Locate the cell with the specified text and output its [X, Y] center coordinate. 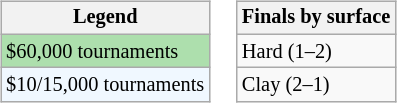
Hard (1–2) [316, 51]
Finals by surface [316, 18]
Legend [105, 18]
$10/15,000 tournaments [105, 85]
Clay (2–1) [316, 85]
$60,000 tournaments [105, 51]
